Return [x, y] of the center of cell containing provided text 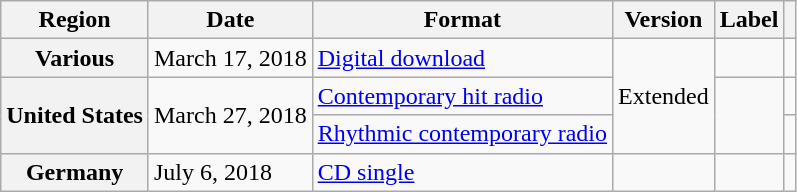
Digital download [462, 58]
March 17, 2018 [230, 58]
Rhythmic contemporary radio [462, 134]
Extended [664, 96]
Label [749, 20]
Version [664, 20]
July 6, 2018 [230, 172]
CD single [462, 172]
United States [75, 115]
March 27, 2018 [230, 115]
Various [75, 58]
Date [230, 20]
Contemporary hit radio [462, 96]
Germany [75, 172]
Region [75, 20]
Format [462, 20]
